Determine the [x, y] coordinate at the center of the cell enclosing the given text.  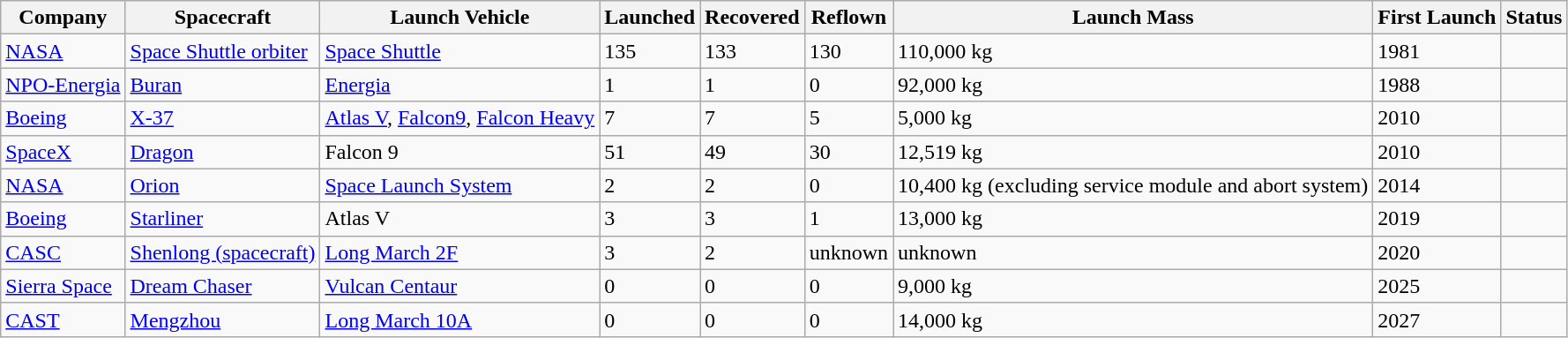
Space Shuttle orbiter [222, 51]
Falcon 9 [460, 152]
X-37 [222, 118]
5 [848, 118]
Company [63, 18]
Space Shuttle [460, 51]
Vulcan Centaur [460, 286]
CASC [63, 252]
Buran [222, 85]
130 [848, 51]
Energia [460, 85]
30 [848, 152]
1988 [1437, 85]
14,000 kg [1133, 319]
Long March 10A [460, 319]
Launched [650, 18]
Space Launch System [460, 185]
Orion [222, 185]
9,000 kg [1133, 286]
Status [1534, 18]
5,000 kg [1133, 118]
Mengzhou [222, 319]
Atlas V, Falcon9, Falcon Heavy [460, 118]
SpaceX [63, 152]
10,400 kg (excluding service module and abort system) [1133, 185]
2025 [1437, 286]
Starliner [222, 219]
13,000 kg [1133, 219]
92,000 kg [1133, 85]
2027 [1437, 319]
2020 [1437, 252]
51 [650, 152]
2014 [1437, 185]
135 [650, 51]
49 [753, 152]
2019 [1437, 219]
NPO-Energia [63, 85]
110,000 kg [1133, 51]
Long March 2F [460, 252]
Recovered [753, 18]
Launch Mass [1133, 18]
Dream Chaser [222, 286]
Reflown [848, 18]
12,519 kg [1133, 152]
First Launch [1437, 18]
1981 [1437, 51]
133 [753, 51]
CAST [63, 319]
Shenlong (spacecraft) [222, 252]
Atlas V [460, 219]
Sierra Space [63, 286]
Launch Vehicle [460, 18]
Spacecraft [222, 18]
Dragon [222, 152]
